Capture the cell that displays the provided text and extract its [x, y] central coordinate. 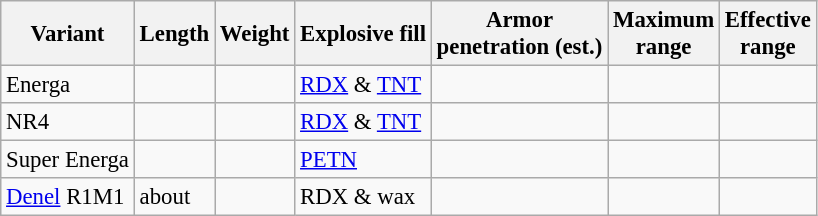
Armor penetration (est.) [519, 34]
Effective range [768, 34]
Weight [255, 34]
NR4 [68, 122]
Maximum range [664, 34]
Explosive fill [364, 34]
about [174, 197]
PETN [364, 160]
Denel R1M1 [68, 197]
Variant [68, 34]
RDX & wax [364, 197]
Energa [68, 85]
Super Energa [68, 160]
Length [174, 34]
